Provide the (X, Y) coordinate of the cell's center where the given text is located.  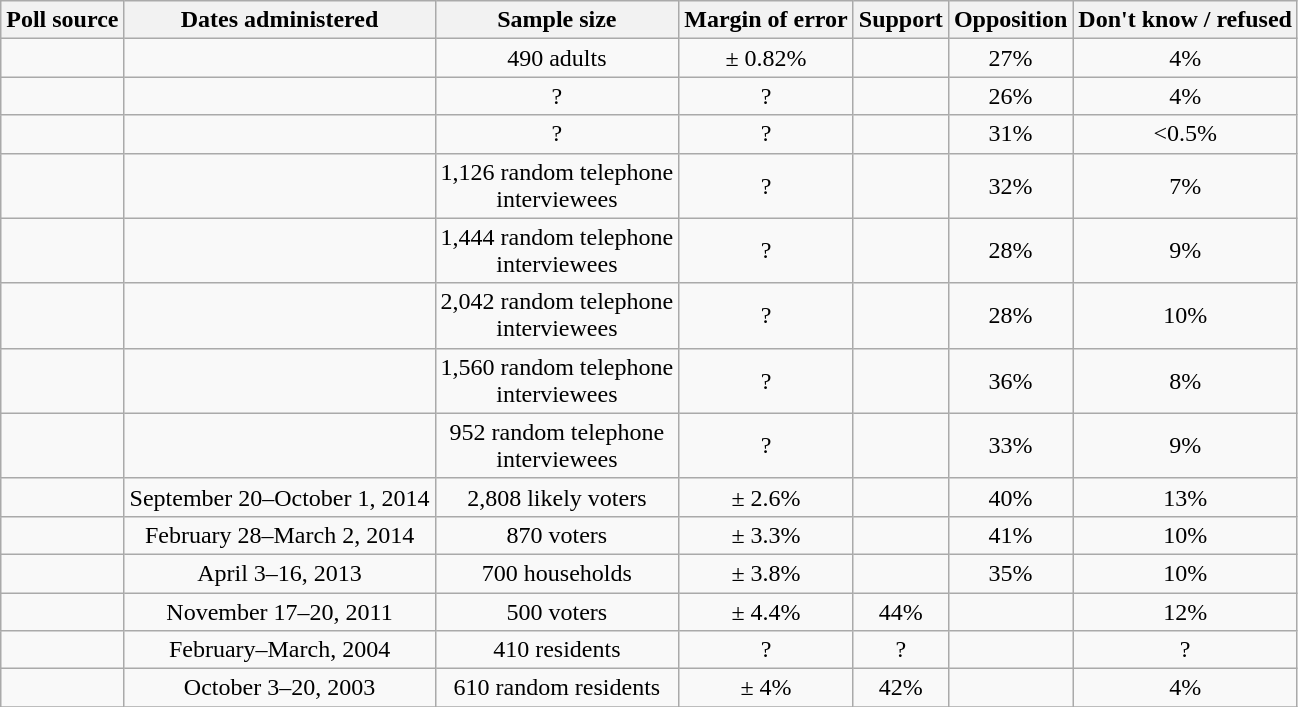
± 3.3% (766, 535)
Support (900, 20)
1,444 random telephoneinterviewees (557, 250)
8% (1186, 380)
<0.5% (1186, 134)
12% (1186, 611)
September 20–October 1, 2014 (280, 497)
October 3–20, 2003 (280, 688)
7% (1186, 186)
490 adults (557, 58)
Don't know / refused (1186, 20)
952 random telephoneinterviewees (557, 446)
32% (1010, 186)
2,808 likely voters (557, 497)
40% (1010, 497)
1,126 random telephoneinterviewees (557, 186)
February–March, 2004 (280, 650)
410 residents (557, 650)
31% (1010, 134)
26% (1010, 96)
April 3–16, 2013 (280, 573)
± 4% (766, 688)
2,042 random telephoneinterviewees (557, 316)
Margin of error (766, 20)
35% (1010, 573)
36% (1010, 380)
41% (1010, 535)
500 voters (557, 611)
870 voters (557, 535)
Poll source (62, 20)
33% (1010, 446)
44% (900, 611)
Opposition (1010, 20)
± 2.6% (766, 497)
Dates administered (280, 20)
610 random residents (557, 688)
± 0.82% (766, 58)
700 households (557, 573)
13% (1186, 497)
1,560 random telephoneinterviewees (557, 380)
February 28–March 2, 2014 (280, 535)
± 4.4% (766, 611)
27% (1010, 58)
November 17–20, 2011 (280, 611)
42% (900, 688)
Sample size (557, 20)
± 3.8% (766, 573)
